Find where the given text appears and provide that cell's center as [X, Y] coordinate. 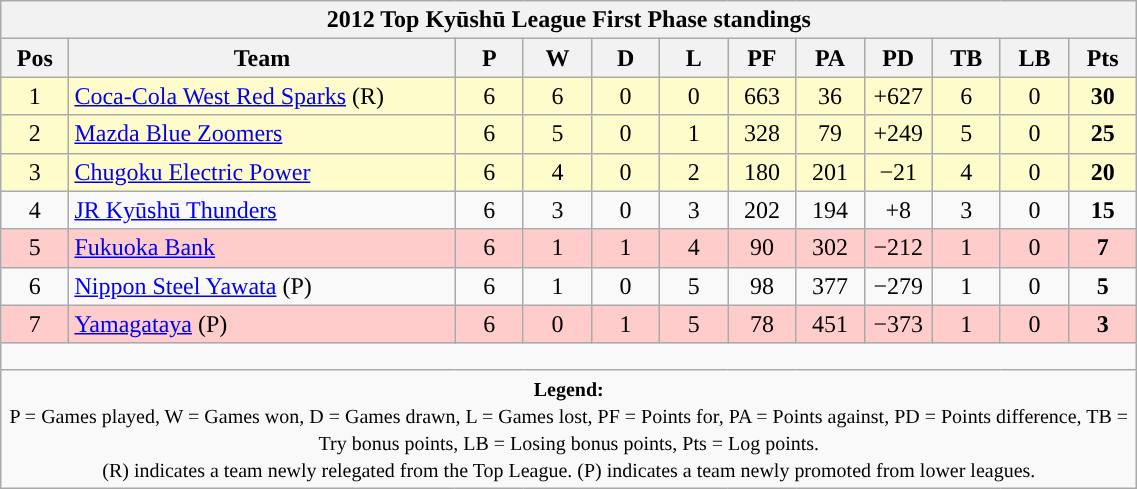
Yamagataya (P) [262, 324]
Team [262, 58]
Pos [35, 58]
328 [762, 134]
98 [762, 286]
30 [1103, 96]
L [694, 58]
JR Kyūshū Thunders [262, 210]
−279 [898, 286]
202 [762, 210]
663 [762, 96]
+8 [898, 210]
P [489, 58]
+627 [898, 96]
451 [830, 324]
Chugoku Electric Power [262, 172]
Fukuoka Bank [262, 248]
PA [830, 58]
PD [898, 58]
Nippon Steel Yawata (P) [262, 286]
90 [762, 248]
Coca-Cola West Red Sparks (R) [262, 96]
78 [762, 324]
377 [830, 286]
302 [830, 248]
−21 [898, 172]
79 [830, 134]
+249 [898, 134]
PF [762, 58]
20 [1103, 172]
W [557, 58]
2012 Top Kyūshū League First Phase standings [569, 20]
LB [1034, 58]
15 [1103, 210]
−373 [898, 324]
194 [830, 210]
25 [1103, 134]
36 [830, 96]
Pts [1103, 58]
−212 [898, 248]
TB [966, 58]
201 [830, 172]
D [625, 58]
Mazda Blue Zoomers [262, 134]
180 [762, 172]
